Determine the (X, Y) coordinate at the center of the cell enclosing the given text.  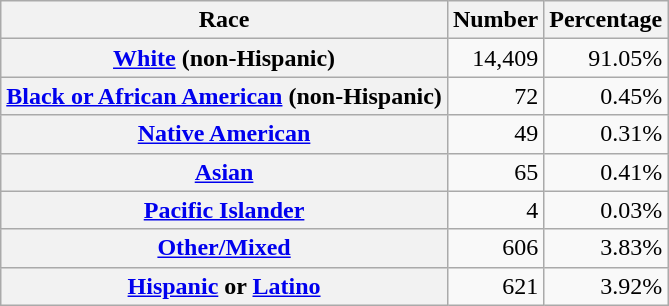
3.83% (606, 248)
Race (224, 20)
Percentage (606, 20)
621 (495, 286)
0.03% (606, 210)
0.31% (606, 134)
14,409 (495, 58)
Pacific Islander (224, 210)
Other/Mixed (224, 248)
72 (495, 96)
606 (495, 248)
Number (495, 20)
65 (495, 172)
0.41% (606, 172)
91.05% (606, 58)
Hispanic or Latino (224, 286)
0.45% (606, 96)
White (non-Hispanic) (224, 58)
49 (495, 134)
3.92% (606, 286)
4 (495, 210)
Asian (224, 172)
Native American (224, 134)
Black or African American (non-Hispanic) (224, 96)
